Identify which cell holds the provided text, then report its [X, Y] central coordinate. 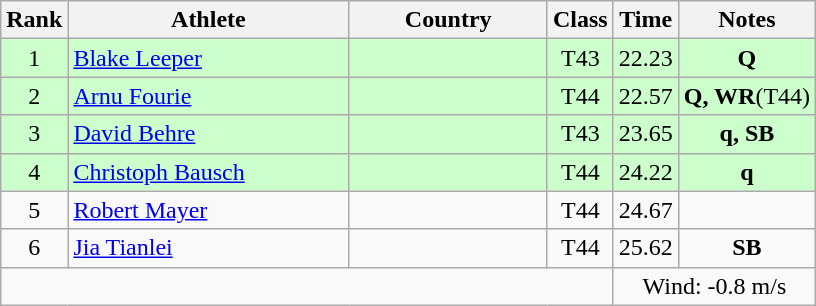
Robert Mayer [208, 210]
Q [746, 58]
q, SB [746, 134]
Jia Tianlei [208, 248]
David Behre [208, 134]
Class [580, 20]
Rank [34, 20]
1 [34, 58]
2 [34, 96]
23.65 [646, 134]
22.57 [646, 96]
Q, WR(T44) [746, 96]
24.22 [646, 172]
24.67 [646, 210]
Time [646, 20]
4 [34, 172]
SB [746, 248]
Wind: -0.8 m/s [714, 286]
22.23 [646, 58]
Arnu Fourie [208, 96]
Country [448, 20]
q [746, 172]
Notes [746, 20]
3 [34, 134]
Athlete [208, 20]
Blake Leeper [208, 58]
6 [34, 248]
5 [34, 210]
25.62 [646, 248]
Christoph Bausch [208, 172]
